Search for the cell housing the specified text and yield its [X, Y] center coordinate. 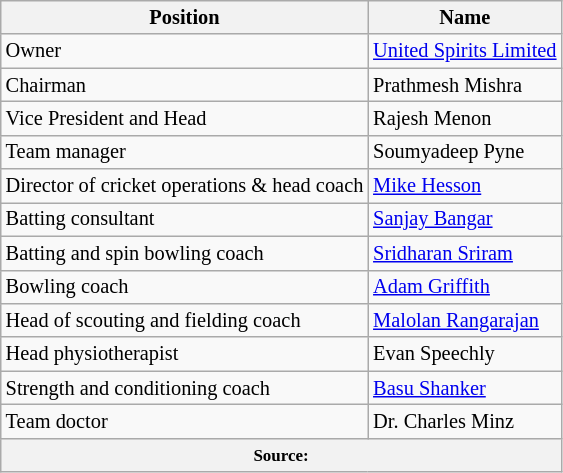
Head physiotherapist [184, 354]
Vice President and Head [184, 118]
Source: [282, 455]
Batting consultant [184, 219]
Batting and spin bowling coach [184, 253]
Team doctor [184, 421]
Sanjay Bangar [464, 219]
Position [184, 17]
United Spirits Limited [464, 51]
Name [464, 17]
Owner [184, 51]
Soumyadeep Pyne [464, 152]
Dr. Charles Minz [464, 421]
Strength and conditioning coach [184, 388]
Mike Hesson [464, 186]
Adam Griffith [464, 287]
Prathmesh Mishra [464, 85]
Head of scouting and fielding coach [184, 320]
Malolan Rangarajan [464, 320]
Basu Shanker [464, 388]
Team manager [184, 152]
Bowling coach [184, 287]
Director of cricket operations & head coach [184, 186]
Chairman [184, 85]
Rajesh Menon [464, 118]
Sridharan Sriram [464, 253]
Evan Speechly [464, 354]
